Locate the cell with the specified text and output its (X, Y) center coordinate. 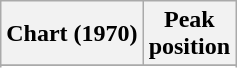
Chart (1970) (72, 34)
Peak position (189, 34)
